Scan for the cell matching the given text and deliver its [X, Y] coordinate at center. 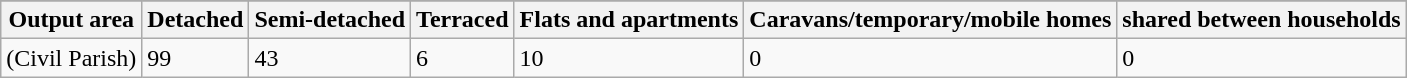
Flats and apartments [629, 20]
6 [462, 58]
Output area [72, 20]
Semi-detached [330, 20]
Detached [196, 20]
10 [629, 58]
(Civil Parish) [72, 58]
99 [196, 58]
Caravans/temporary/mobile homes [930, 20]
Terraced [462, 20]
43 [330, 58]
shared between households [1262, 20]
